Provide the (x, y) coordinate of the cell's center where the given text is located.  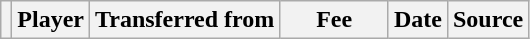
Source (488, 20)
Player (51, 20)
Date (418, 20)
Transferred from (185, 20)
Fee (334, 20)
